Capture the cell that displays the provided text and extract its (x, y) central coordinate. 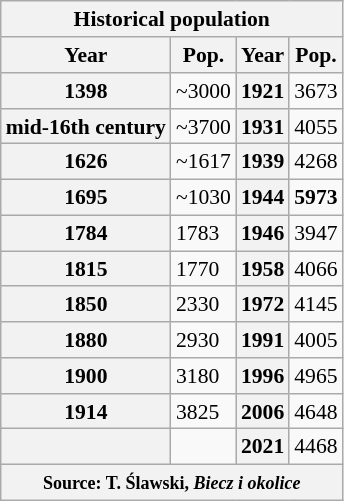
1900 (86, 376)
4268 (316, 162)
1626 (86, 162)
4965 (316, 376)
~3000 (204, 91)
1850 (86, 304)
1931 (262, 126)
1996 (262, 376)
3673 (316, 91)
2021 (262, 447)
~3700 (204, 126)
4005 (316, 340)
3180 (204, 376)
4055 (316, 126)
2330 (204, 304)
1880 (86, 340)
Source: T. Ślawski, Biecz i okolice (172, 482)
1815 (86, 269)
3825 (204, 411)
1958 (262, 269)
4145 (316, 304)
Historical population (172, 19)
1946 (262, 233)
1972 (262, 304)
1991 (262, 340)
4066 (316, 269)
1783 (204, 233)
1921 (262, 91)
2930 (204, 340)
1398 (86, 91)
1914 (86, 411)
5973 (316, 197)
1784 (86, 233)
~1030 (204, 197)
1944 (262, 197)
1770 (204, 269)
2006 (262, 411)
1939 (262, 162)
1695 (86, 197)
~1617 (204, 162)
4468 (316, 447)
4648 (316, 411)
3947 (316, 233)
mid-16th century (86, 126)
